Locate the cell with the specified text and output its [x, y] center coordinate. 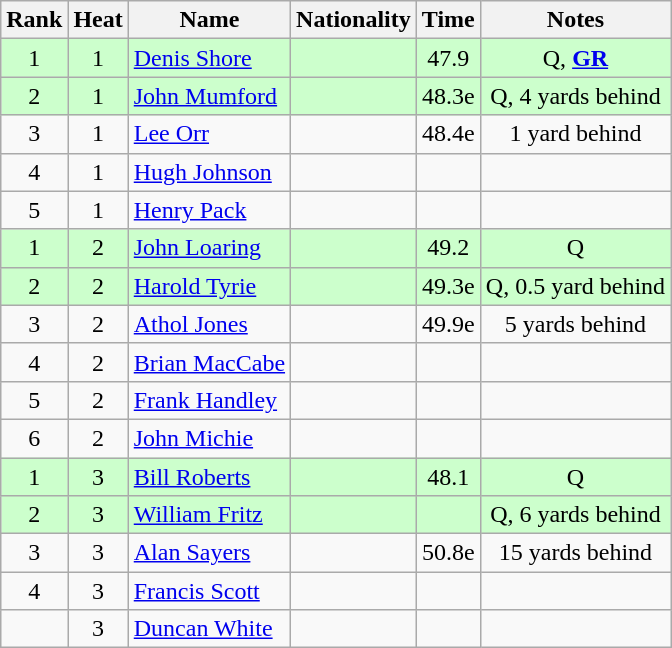
Q, 6 yards behind [575, 515]
Frank Handley [209, 400]
John Loaring [209, 248]
John Mumford [209, 96]
15 yards behind [575, 553]
Duncan White [209, 629]
Q, 0.5 yard behind [575, 286]
49.3e [448, 286]
Hugh Johnson [209, 172]
John Michie [209, 438]
6 [34, 438]
Nationality [354, 20]
Henry Pack [209, 210]
Brian MacCabe [209, 362]
Harold Tyrie [209, 286]
48.4e [448, 134]
William Fritz [209, 515]
Name [209, 20]
49.9e [448, 324]
Bill Roberts [209, 477]
Heat [98, 20]
Denis Shore [209, 58]
Athol Jones [209, 324]
1 yard behind [575, 134]
Notes [575, 20]
Lee Orr [209, 134]
50.8e [448, 553]
Alan Sayers [209, 553]
48.3e [448, 96]
Rank [34, 20]
Q, 4 yards behind [575, 96]
Time [448, 20]
Francis Scott [209, 591]
49.2 [448, 248]
Q, GR [575, 58]
5 yards behind [575, 324]
48.1 [448, 477]
47.9 [448, 58]
